Extract the (x, y) coordinate from the center of the cell holding the provided text.  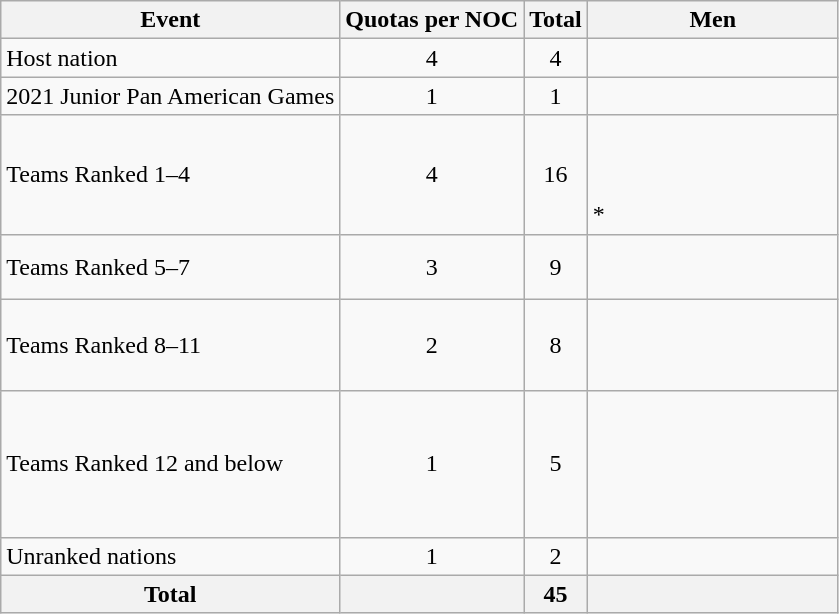
Host nation (170, 58)
8 (556, 345)
Unranked nations (170, 556)
Teams Ranked 12 and below (170, 464)
Teams Ranked 5–7 (170, 266)
2021 Junior Pan American Games (170, 96)
9 (556, 266)
* (712, 174)
Teams Ranked 1–4 (170, 174)
Quotas per NOC (432, 20)
16 (556, 174)
3 (432, 266)
Teams Ranked 8–11 (170, 345)
45 (556, 594)
5 (556, 464)
Event (170, 20)
Men (712, 20)
